For the text-containing cell, return its midpoint in (x, y) coordinate format. 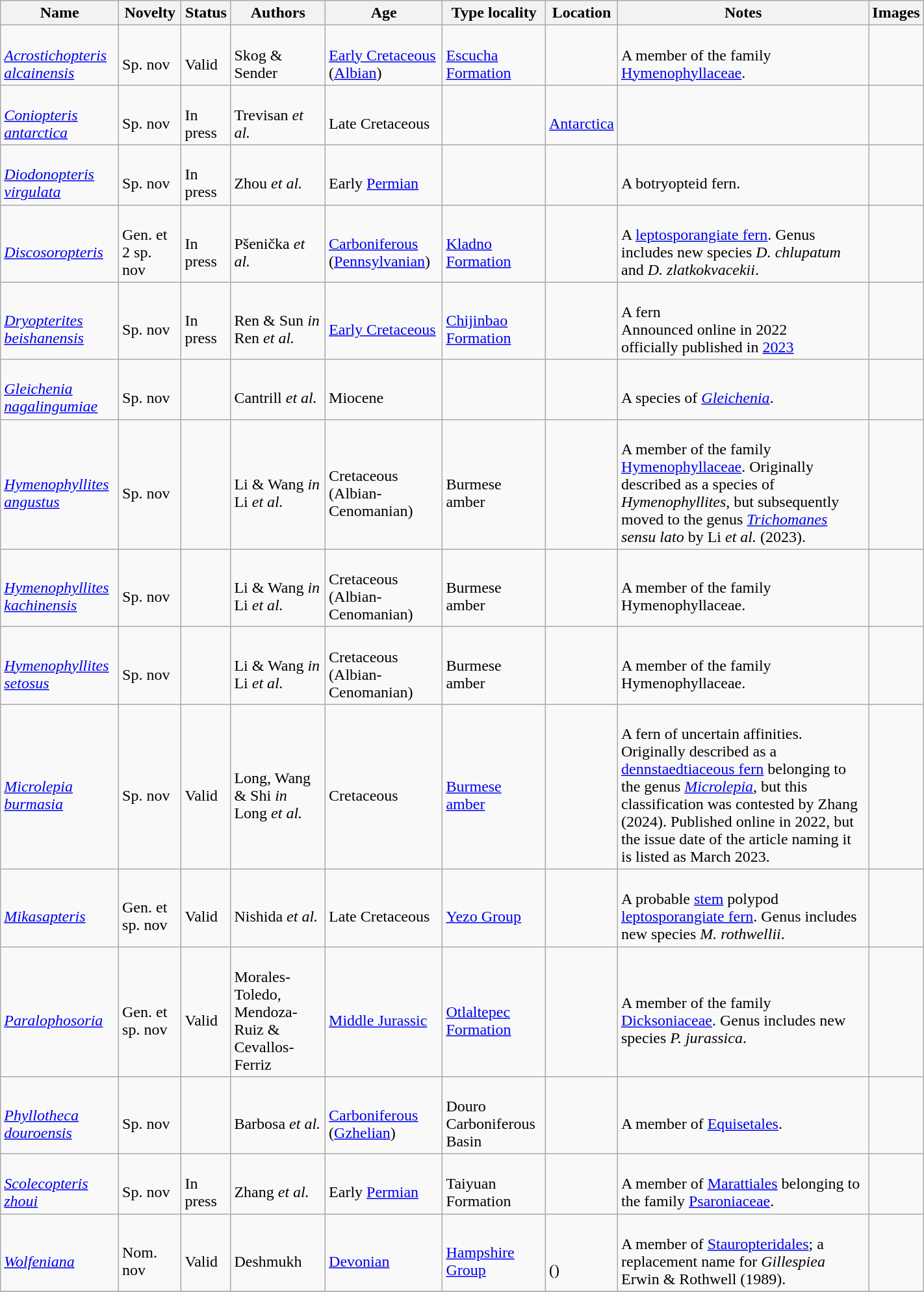
Authors (278, 13)
() (581, 1253)
Cantrill et al. (278, 389)
Douro Carboniferous Basin (494, 1115)
Hymenophyllites kachinensis (60, 588)
A probable stem polypod leptosporangiate fern. Genus includes new species M. rothwellii. (743, 907)
Kladno Formation (494, 243)
Deshmukh (278, 1253)
Discosoropteris (60, 243)
A fernAnnounced online in 2022officially published in 2023 (743, 321)
Pšenička et al. (278, 243)
A member of Marattiales belonging to the family Psaroniaceae. (743, 1184)
Carboniferous (Gzhelian) (384, 1115)
Devonian (384, 1253)
Diodonopteris virgulata (60, 175)
Coniopteris antarctica (60, 115)
Status (206, 13)
A member of the family Dicksoniaceae. Genus includes new species P. jurassica. (743, 1011)
Nishida et al. (278, 907)
Paralophosoria (60, 1011)
Nom. nov (150, 1253)
Microlepia burmasia (60, 786)
Hymenophyllites angustus (60, 484)
Early Cretaceous (384, 321)
Ren & Sun in Ren et al. (278, 321)
Phyllotheca douroensis (60, 1115)
Skog & Sender (278, 55)
Novelty (150, 13)
Acrostichopteris alcainensis (60, 55)
Location (581, 13)
Escucha Formation (494, 55)
Miocene (384, 389)
Long, Wang & Shi in Long et al. (278, 786)
Cretaceous (384, 786)
Mikasapteris (60, 907)
Dryopterites beishanensis (60, 321)
Notes (743, 13)
Gleichenia nagalingumiae (60, 389)
Yezo Group (494, 907)
Name (60, 13)
A member of Equisetales. (743, 1115)
Scolecopteris zhoui (60, 1184)
Barbosa et al. (278, 1115)
Carboniferous (Pennsylvanian) (384, 243)
Age (384, 13)
A leptosporangiate fern. Genus includes new species D. chlupatum and D. zlatkokvacekii. (743, 243)
Antarctica (581, 115)
Wolfeniana (60, 1253)
Images (896, 13)
Trevisan et al. (278, 115)
Otlaltepec Formation (494, 1011)
Taiyuan Formation (494, 1184)
Early Cretaceous (Albian) (384, 55)
Morales-Toledo, Mendoza-Ruiz & Cevallos-Ferriz (278, 1011)
A botryopteid fern. (743, 175)
A member of Stauropteridales; a replacement name for Gillespiea Erwin & Rothwell (1989). (743, 1253)
Gen. et 2 sp. nov (150, 243)
Chijinbao Formation (494, 321)
Hampshire Group (494, 1253)
A species of Gleichenia. (743, 389)
Zhang et al. (278, 1184)
Hymenophyllites setosus (60, 665)
Zhou et al. (278, 175)
Middle Jurassic (384, 1011)
Type locality (494, 13)
